Detect which cell encompasses the target text, then output its (x, y) center coordinate. 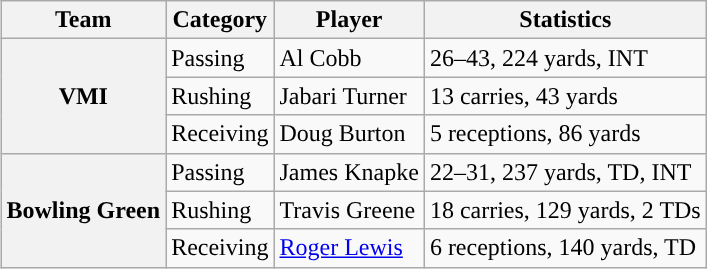
22–31, 237 yards, TD, INT (565, 172)
VMI (84, 96)
Statistics (565, 20)
Travis Greene (349, 210)
13 carries, 43 yards (565, 96)
Doug Burton (349, 134)
5 receptions, 86 yards (565, 134)
Roger Lewis (349, 248)
Player (349, 20)
Bowling Green (84, 210)
James Knapke (349, 172)
26–43, 224 yards, INT (565, 58)
6 receptions, 140 yards, TD (565, 248)
Al Cobb (349, 58)
Team (84, 20)
Category (220, 20)
18 carries, 129 yards, 2 TDs (565, 210)
Jabari Turner (349, 96)
